Output the [X, Y] coordinate of the center of the cell containing the given text.  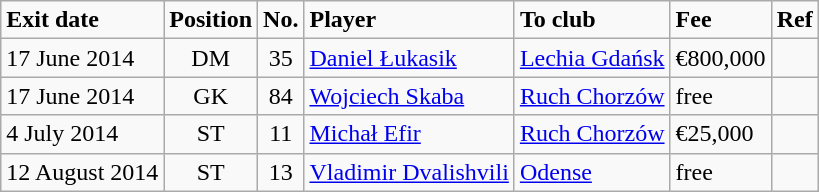
To club [592, 20]
35 [281, 58]
11 [281, 134]
Fee [720, 20]
Ref [794, 20]
Wojciech Skaba [409, 96]
12 August 2014 [82, 172]
Lechia Gdańsk [592, 58]
4 July 2014 [82, 134]
No. [281, 20]
€800,000 [720, 58]
Vladimir Dvalishvili [409, 172]
Michał Efir [409, 134]
Daniel Łukasik [409, 58]
Player [409, 20]
84 [281, 96]
DM [211, 58]
€25,000 [720, 134]
Exit date [82, 20]
13 [281, 172]
GK [211, 96]
Odense [592, 172]
Position [211, 20]
